Determine the [X, Y] coordinate at the center of the cell enclosing the given text.  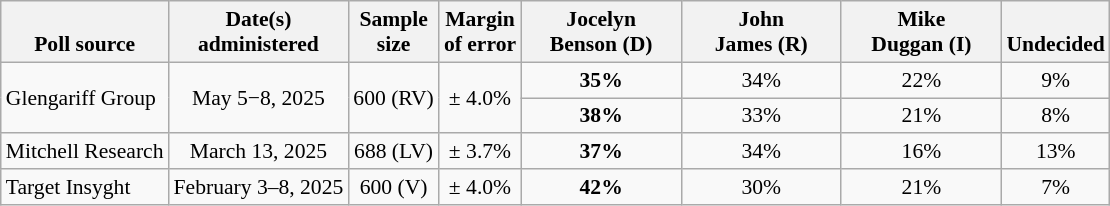
688 (LV) [394, 152]
JohnJames (R) [761, 32]
35% [601, 80]
Date(s)administered [259, 32]
600 (RV) [394, 98]
February 3–8, 2025 [259, 187]
March 13, 2025 [259, 152]
Mitchell Research [85, 152]
7% [1055, 187]
33% [761, 116]
Samplesize [394, 32]
JocelynBenson (D) [601, 32]
600 (V) [394, 187]
22% [921, 80]
38% [601, 116]
37% [601, 152]
MikeDuggan (I) [921, 32]
Marginof error [480, 32]
16% [921, 152]
May 5−8, 2025 [259, 98]
± 3.7% [480, 152]
Undecided [1055, 32]
Target Insyght [85, 187]
8% [1055, 116]
Poll source [85, 32]
9% [1055, 80]
42% [601, 187]
13% [1055, 152]
30% [761, 187]
Glengariff Group [85, 98]
